Locate the cell with the specified text and output its [X, Y] center coordinate. 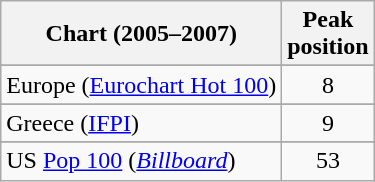
53 [328, 161]
Peakposition [328, 34]
Greece (IFPI) [142, 123]
Europe (Eurochart Hot 100) [142, 85]
8 [328, 85]
Chart (2005–2007) [142, 34]
9 [328, 123]
US Pop 100 (Billboard) [142, 161]
